Extract the (X, Y) coordinate from the center of the cell holding the provided text.  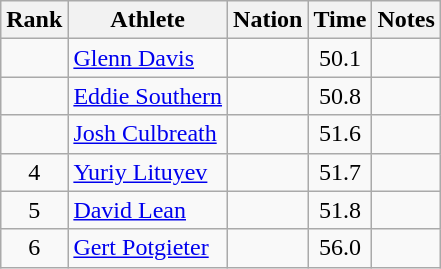
Glenn Davis (148, 58)
Notes (406, 20)
4 (34, 172)
5 (34, 210)
Time (340, 20)
Athlete (148, 20)
50.1 (340, 58)
Rank (34, 20)
6 (34, 248)
51.8 (340, 210)
Yuriy Lituyev (148, 172)
56.0 (340, 248)
51.6 (340, 134)
Eddie Southern (148, 96)
50.8 (340, 96)
Josh Culbreath (148, 134)
David Lean (148, 210)
51.7 (340, 172)
Nation (268, 20)
Gert Potgieter (148, 248)
